Detect which cell encompasses the target text, then output its [x, y] center coordinate. 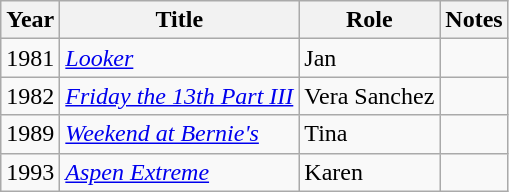
Notes [474, 20]
1989 [30, 134]
Title [180, 20]
Jan [370, 58]
Looker [180, 58]
1993 [30, 172]
Karen [370, 172]
1982 [30, 96]
Aspen Extreme [180, 172]
Year [30, 20]
1981 [30, 58]
Role [370, 20]
Vera Sanchez [370, 96]
Weekend at Bernie's [180, 134]
Tina [370, 134]
Friday the 13th Part III [180, 96]
